Output the (X, Y) coordinate of the center of the cell containing the given text.  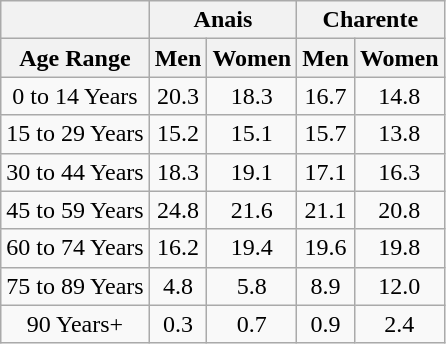
14.8 (399, 96)
15.2 (178, 134)
5.8 (252, 286)
0.3 (178, 324)
19.1 (252, 172)
24.8 (178, 210)
45 to 59 Years (75, 210)
16.7 (326, 96)
0 to 14 Years (75, 96)
20.3 (178, 96)
15.7 (326, 134)
60 to 74 Years (75, 248)
0.7 (252, 324)
Charente (370, 20)
12.0 (399, 286)
16.3 (399, 172)
15 to 29 Years (75, 134)
Age Range (75, 58)
90 Years+ (75, 324)
21.6 (252, 210)
30 to 44 Years (75, 172)
13.8 (399, 134)
17.1 (326, 172)
4.8 (178, 286)
8.9 (326, 286)
2.4 (399, 324)
0.9 (326, 324)
15.1 (252, 134)
19.4 (252, 248)
Anais (222, 20)
16.2 (178, 248)
21.1 (326, 210)
75 to 89 Years (75, 286)
19.6 (326, 248)
19.8 (399, 248)
20.8 (399, 210)
